Return the [x, y] coordinate for the center point of the cell that contains the specified text.  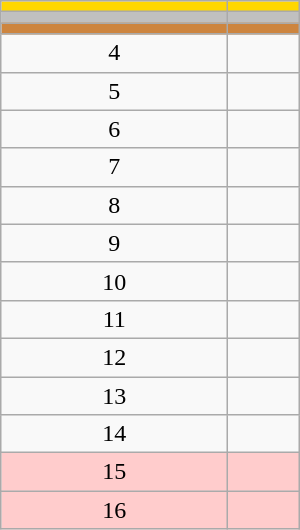
7 [114, 167]
13 [114, 395]
12 [114, 357]
9 [114, 243]
6 [114, 129]
8 [114, 205]
10 [114, 281]
15 [114, 472]
14 [114, 434]
5 [114, 91]
4 [114, 53]
16 [114, 510]
11 [114, 319]
